From the cell containing the given text, extract its center point as (X, Y) coordinate. 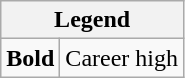
Career high (122, 58)
Bold (30, 58)
Legend (92, 20)
